Identify which cell holds the provided text, then report its [x, y] central coordinate. 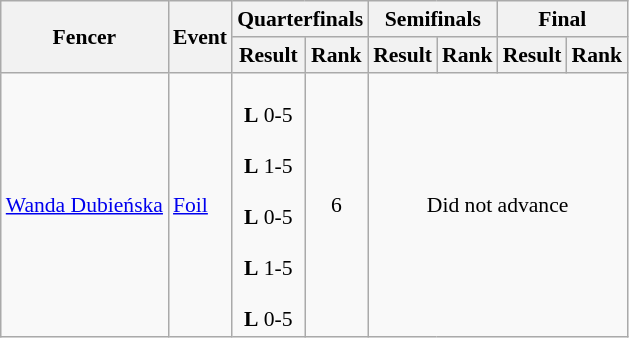
Fencer [84, 36]
Quarterfinals [300, 19]
Final [562, 19]
Foil [200, 204]
Event [200, 36]
Wanda Dubieńska [84, 204]
Semifinals [432, 19]
L 0-5L 1-5L 0-5L 1-5L 0-5 [268, 204]
Did not advance [498, 204]
6 [336, 204]
